Return the [x, y] coordinate for the center point of the cell that contains the specified text.  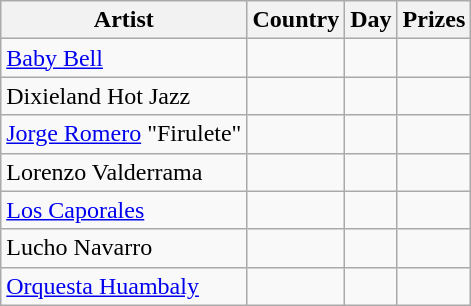
Lorenzo Valderrama [124, 172]
Baby Bell [124, 58]
Dixieland Hot Jazz [124, 96]
Country [296, 20]
Day [371, 20]
Prizes [434, 20]
Orquesta Huambaly [124, 286]
Lucho Navarro [124, 248]
Los Caporales [124, 210]
Jorge Romero "Firulete" [124, 134]
Artist [124, 20]
